Determine the (x, y) coordinate at the center of the cell enclosing the given text.  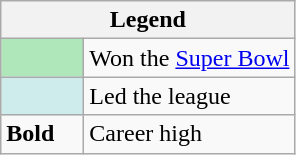
Career high (190, 134)
Led the league (190, 96)
Legend (148, 20)
Won the Super Bowl (190, 58)
Bold (42, 134)
